Find where the given text appears and provide that cell's center as [x, y] coordinate. 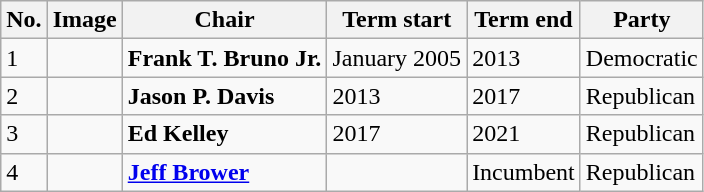
Image [84, 20]
Ed Kelley [224, 134]
Term end [524, 20]
Party [642, 20]
Jason P. Davis [224, 96]
No. [24, 20]
4 [24, 172]
Democratic [642, 58]
Term start [397, 20]
Jeff Brower [224, 172]
January 2005 [397, 58]
Chair [224, 20]
3 [24, 134]
2021 [524, 134]
Incumbent [524, 172]
1 [24, 58]
2 [24, 96]
Frank T. Bruno Jr. [224, 58]
